Return the [X, Y] coordinate for the center point of the cell that contains the specified text.  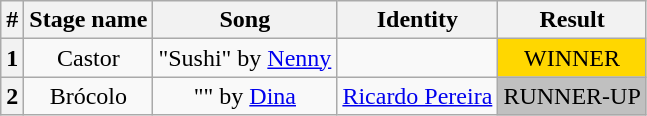
2 [12, 96]
Identity [418, 20]
1 [12, 58]
WINNER [572, 58]
"" by Dina [245, 96]
Result [572, 20]
RUNNER-UP [572, 96]
Brócolo [88, 96]
# [12, 20]
Stage name [88, 20]
Castor [88, 58]
Song [245, 20]
Ricardo Pereira [418, 96]
"Sushi" by Nenny [245, 58]
